Output the (X, Y) coordinate of the center of the cell containing the given text.  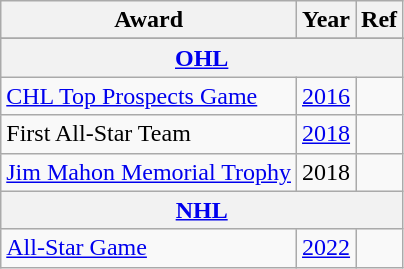
Year (326, 20)
Ref (380, 20)
OHL (202, 58)
2022 (326, 248)
CHL Top Prospects Game (149, 96)
NHL (202, 210)
Jim Mahon Memorial Trophy (149, 172)
All-Star Game (149, 248)
Award (149, 20)
2016 (326, 96)
First All-Star Team (149, 134)
